Return (X, Y) of the center of cell containing provided text 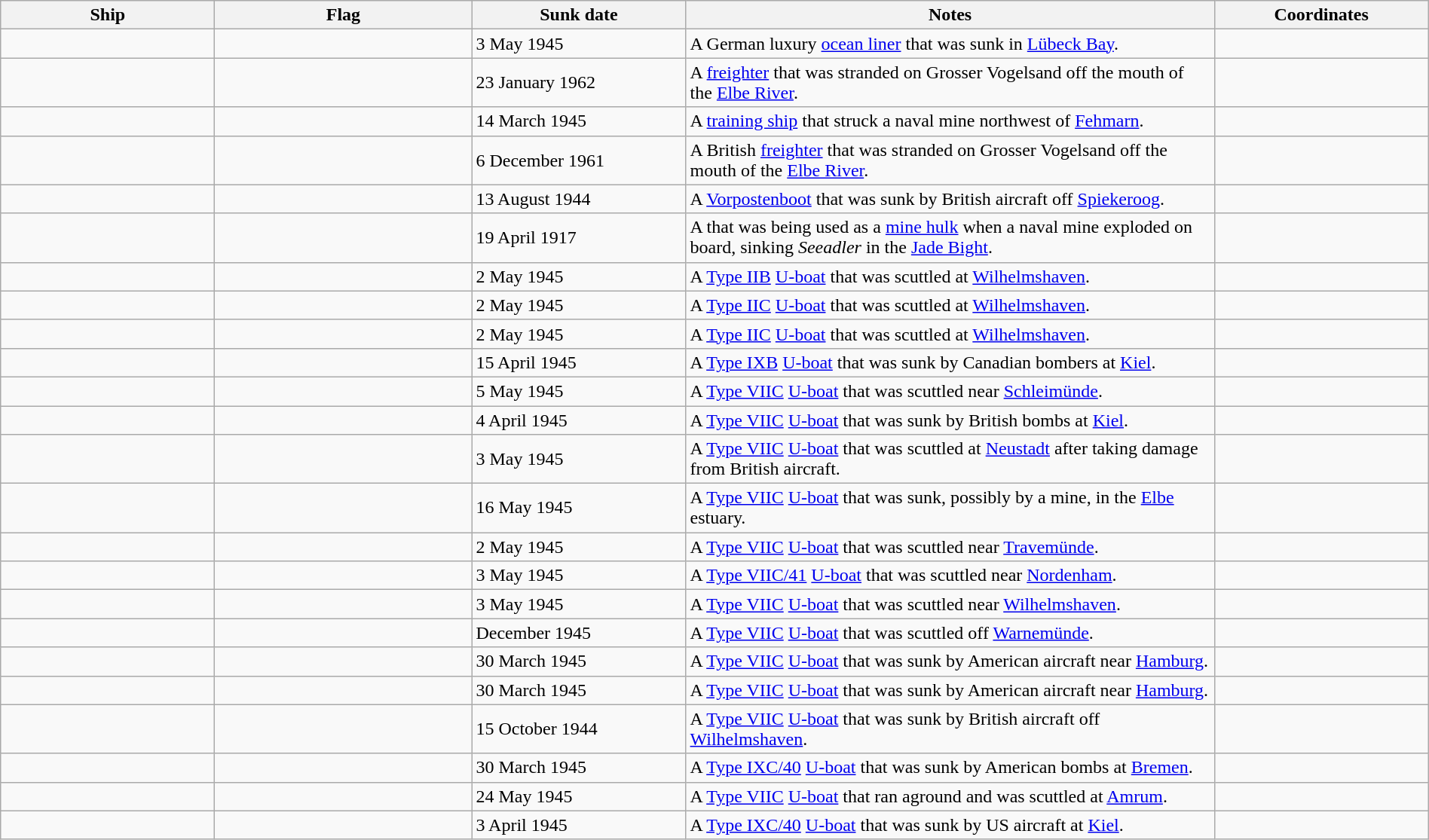
A Type VIIC U-boat that was scuttled at Neustadt after taking damage from British aircraft. (950, 460)
24 May 1945 (579, 796)
5 May 1945 (579, 391)
A Type VIIC/41 U-boat that was scuttled near Nordenham. (950, 576)
14 March 1945 (579, 121)
6 December 1961 (579, 160)
A Type VIIC U-boat that was sunk, possibly by a mine, in the Elbe estuary. (950, 508)
A Vorpostenboot that was sunk by British aircraft off Spiekeroog. (950, 199)
A Type IXC/40 U-boat that was sunk by US aircraft at Kiel. (950, 825)
A Type VIIC U-boat that was sunk by British bombs at Kiel. (950, 420)
A Type VIIC U-boat that ran aground and was scuttled at Amrum. (950, 796)
A Type IXB U-boat that was sunk by Canadian bombers at Kiel. (950, 362)
A Type VIIC U-boat that was sunk by British aircraft off Wilhelmshaven. (950, 729)
December 1945 (579, 633)
23 January 1962 (579, 83)
19 April 1917 (579, 238)
4 April 1945 (579, 420)
A freighter that was stranded on Grosser Vogelsand off the mouth of the Elbe River. (950, 83)
15 April 1945 (579, 362)
15 October 1944 (579, 729)
A training ship that struck a naval mine northwest of Fehmarn. (950, 121)
A Type VIIC U-boat that was scuttled near Schleimünde. (950, 391)
3 April 1945 (579, 825)
A Type IXC/40 U-boat that was sunk by American bombs at Bremen. (950, 768)
A that was being used as a mine hulk when a naval mine exploded on board, sinking Seeadler in the Jade Bight. (950, 238)
16 May 1945 (579, 508)
13 August 1944 (579, 199)
Ship (108, 15)
Flag (344, 15)
A Type VIIC U-boat that was scuttled off Warnemünde. (950, 633)
A Type IIB U-boat that was scuttled at Wilhelmshaven. (950, 276)
A German luxury ocean liner that was sunk in Lübeck Bay. (950, 44)
A Type VIIC U-boat that was scuttled near Travemünde. (950, 547)
Coordinates (1321, 15)
A British freighter that was stranded on Grosser Vogelsand off the mouth of the Elbe River. (950, 160)
Sunk date (579, 15)
Notes (950, 15)
A Type VIIC U-boat that was scuttled near Wilhelmshaven. (950, 604)
